Identify which cell holds the provided text, then report its (X, Y) central coordinate. 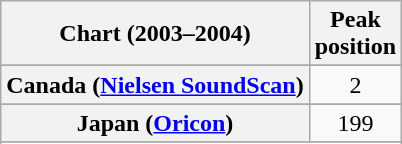
Peakposition (355, 34)
Canada (Nielsen SoundScan) (155, 85)
199 (355, 123)
2 (355, 85)
Chart (2003–2004) (155, 34)
Japan (Oricon) (155, 123)
